Extract the (x, y) coordinate from the center of the cell holding the provided text.  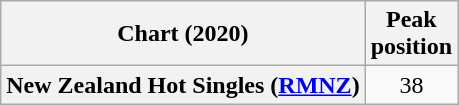
New Zealand Hot Singles (RMNZ) (183, 85)
Peakposition (411, 34)
38 (411, 85)
Chart (2020) (183, 34)
